Pinpoint the cell where the given text exists, returning its [x, y] midpoint coordinate. 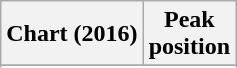
Chart (2016) [72, 34]
Peakposition [189, 34]
